Scan for the cell matching the given text and deliver its [X, Y] coordinate at center. 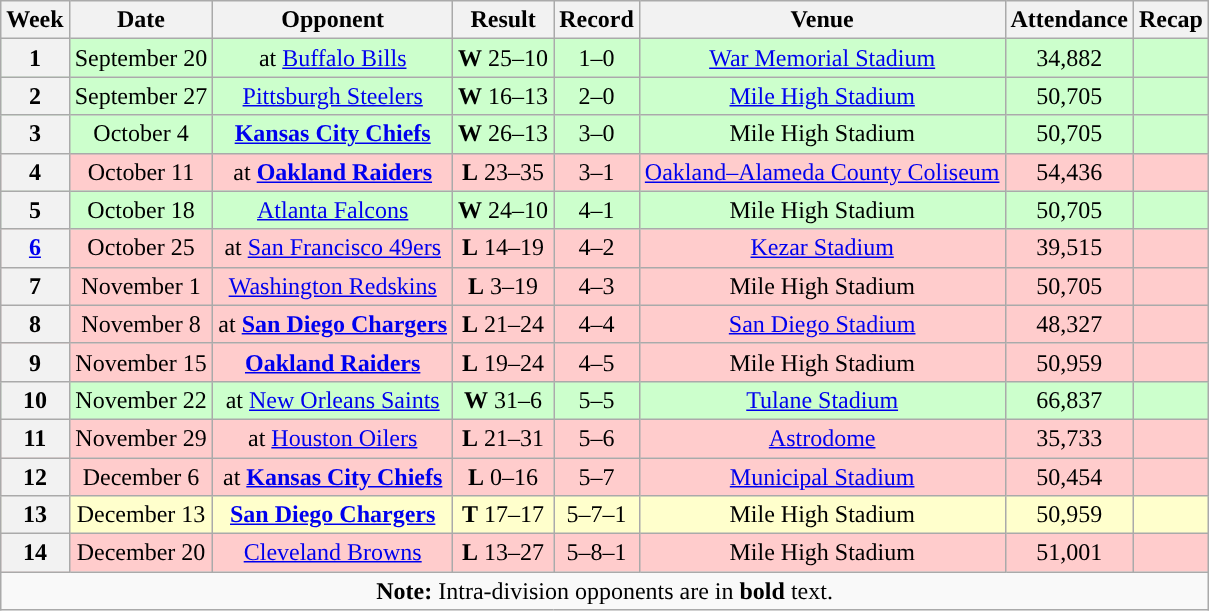
W 24–10 [504, 210]
T 17–17 [504, 515]
December 6 [141, 477]
San Diego Stadium [822, 324]
4–4 [597, 324]
at San Diego Chargers [333, 324]
Oakland–Alameda County Coliseum [822, 172]
Venue [822, 20]
9 [35, 362]
10 [35, 400]
Result [504, 20]
50,454 [1069, 477]
W 16–13 [504, 96]
War Memorial Stadium [822, 58]
November 22 [141, 400]
at Kansas City Chiefs [333, 477]
September 27 [141, 96]
7 [35, 286]
L 21–31 [504, 438]
2 [35, 96]
Tulane Stadium [822, 400]
October 18 [141, 210]
5–7–1 [597, 515]
L 3–19 [504, 286]
Pittsburgh Steelers [333, 96]
5–8–1 [597, 553]
L 14–19 [504, 248]
November 1 [141, 286]
35,733 [1069, 438]
November 15 [141, 362]
4–3 [597, 286]
Oakland Raiders [333, 362]
34,882 [1069, 58]
December 20 [141, 553]
Astrodome [822, 438]
48,327 [1069, 324]
12 [35, 477]
14 [35, 553]
L 13–27 [504, 553]
66,837 [1069, 400]
Washington Redskins [333, 286]
October 11 [141, 172]
1 [35, 58]
L 21–24 [504, 324]
13 [35, 515]
November 29 [141, 438]
4–2 [597, 248]
4–1 [597, 210]
Recap [1170, 20]
5–7 [597, 477]
Atlanta Falcons [333, 210]
8 [35, 324]
Opponent [333, 20]
4–5 [597, 362]
December 13 [141, 515]
Week [35, 20]
at San Francisco 49ers [333, 248]
at Houston Oilers [333, 438]
Kansas City Chiefs [333, 134]
October 4 [141, 134]
3–1 [597, 172]
54,436 [1069, 172]
3–0 [597, 134]
W 26–13 [504, 134]
5–6 [597, 438]
W 31–6 [504, 400]
L 19–24 [504, 362]
5 [35, 210]
Cleveland Browns [333, 553]
51,001 [1069, 553]
4 [35, 172]
11 [35, 438]
November 8 [141, 324]
at Oakland Raiders [333, 172]
W 25–10 [504, 58]
Kezar Stadium [822, 248]
L 0–16 [504, 477]
Record [597, 20]
Attendance [1069, 20]
Date [141, 20]
3 [35, 134]
5–5 [597, 400]
1–0 [597, 58]
September 20 [141, 58]
San Diego Chargers [333, 515]
6 [35, 248]
Note: Intra-division opponents are in bold text. [605, 591]
Municipal Stadium [822, 477]
at Buffalo Bills [333, 58]
2–0 [597, 96]
L 23–35 [504, 172]
October 25 [141, 248]
at New Orleans Saints [333, 400]
39,515 [1069, 248]
